Return the [X, Y] coordinate for the center point of the cell that contains the specified text.  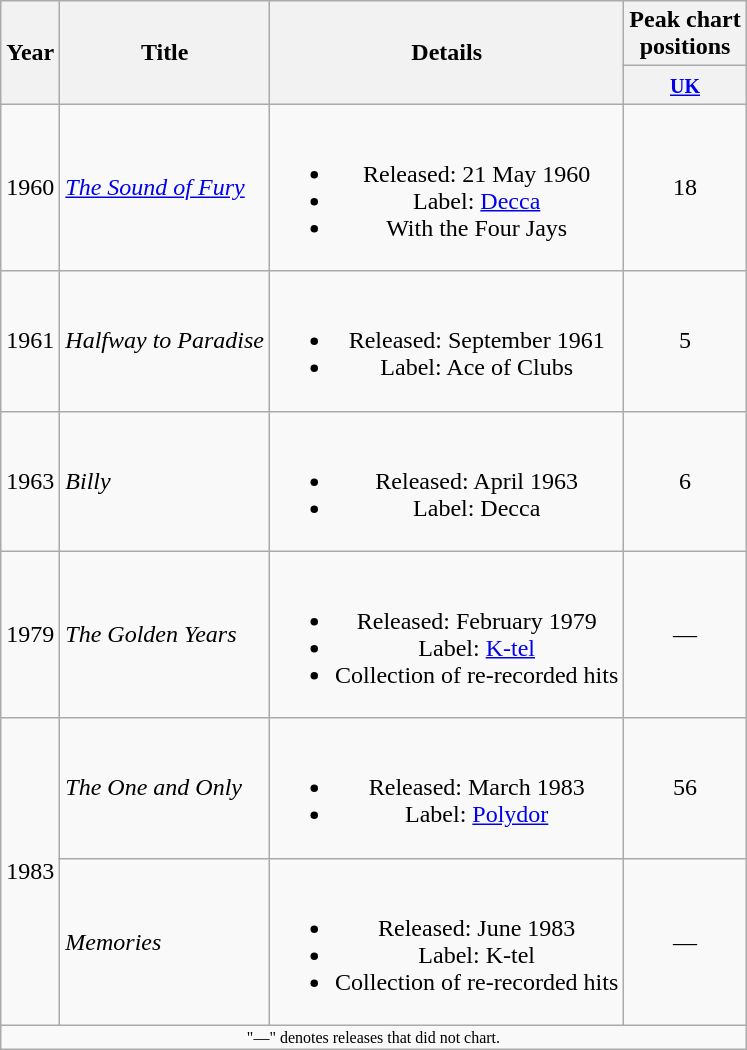
1963 [30, 481]
UK [685, 85]
1983 [30, 872]
Released: June 1983Label: K-telCollection of re-recorded hits [447, 942]
1961 [30, 341]
Released: February 1979Label: K-telCollection of re-recorded hits [447, 634]
56 [685, 788]
1960 [30, 188]
1979 [30, 634]
Memories [165, 942]
Year [30, 52]
Details [447, 52]
Released: March 1983Label: Polydor [447, 788]
Released: September 1961Label: Ace of Clubs [447, 341]
The Golden Years [165, 634]
5 [685, 341]
Released: April 1963Label: Decca [447, 481]
The Sound of Fury [165, 188]
Title [165, 52]
Peak chartpositions [685, 34]
The One and Only [165, 788]
Billy [165, 481]
6 [685, 481]
18 [685, 188]
Halfway to Paradise [165, 341]
"—" denotes releases that did not chart. [374, 1037]
Released: 21 May 1960Label: DeccaWith the Four Jays [447, 188]
